Capture the cell that displays the provided text and extract its (x, y) central coordinate. 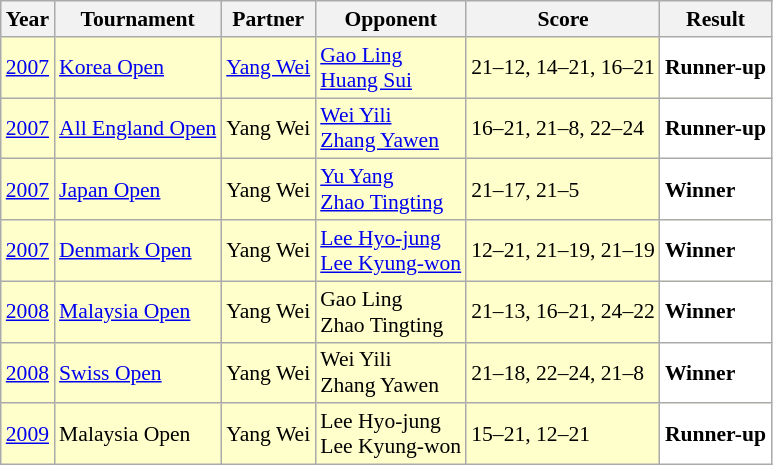
Year (28, 19)
All England Open (138, 128)
21–12, 14–21, 16–21 (563, 68)
Score (563, 19)
15–21, 12–21 (563, 434)
Opponent (390, 19)
Swiss Open (138, 372)
Korea Open (138, 68)
Yu Yang Zhao Tingting (390, 190)
21–13, 16–21, 24–22 (563, 312)
21–17, 21–5 (563, 190)
2009 (28, 434)
Partner (268, 19)
Japan Open (138, 190)
Gao Ling Huang Sui (390, 68)
Tournament (138, 19)
Gao Ling Zhao Tingting (390, 312)
Result (716, 19)
21–18, 22–24, 21–8 (563, 372)
Denmark Open (138, 250)
12–21, 21–19, 21–19 (563, 250)
16–21, 21–8, 22–24 (563, 128)
